Identify which cell holds the provided text, then report its [X, Y] central coordinate. 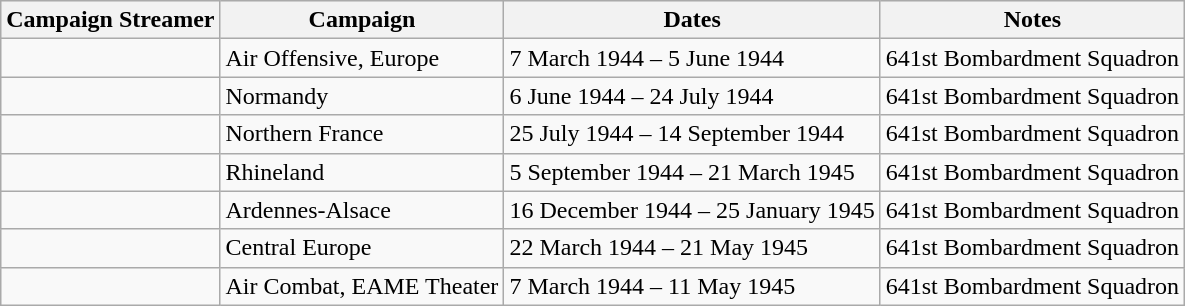
Dates [692, 20]
6 June 1944 – 24 July 1944 [692, 96]
Ardennes-Alsace [362, 210]
Campaign Streamer [110, 20]
7 March 1944 – 5 June 1944 [692, 58]
5 September 1944 – 21 March 1945 [692, 172]
Air Combat, EAME Theater [362, 286]
Notes [1032, 20]
Campaign [362, 20]
Rhineland [362, 172]
7 March 1944 – 11 May 1945 [692, 286]
16 December 1944 – 25 January 1945 [692, 210]
Normandy [362, 96]
Air Offensive, Europe [362, 58]
25 July 1944 – 14 September 1944 [692, 134]
Northern France [362, 134]
22 March 1944 – 21 May 1945 [692, 248]
Central Europe [362, 248]
